Scan for the cell matching the given text and deliver its [X, Y] coordinate at center. 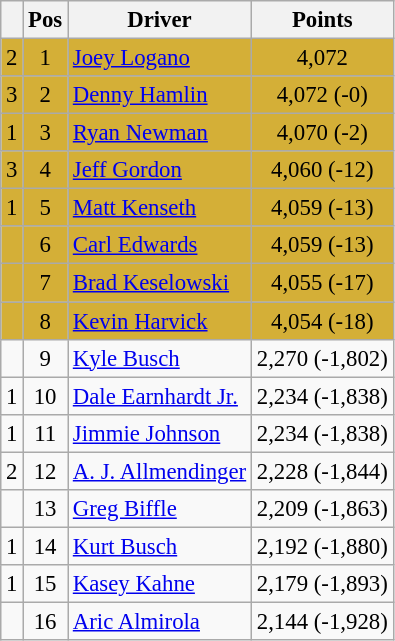
Ryan Newman [160, 133]
9 [46, 358]
10 [46, 396]
Matt Kenseth [160, 208]
Pos [46, 20]
Greg Biffle [160, 509]
16 [46, 621]
Kevin Harvick [160, 321]
Driver [160, 20]
7 [46, 283]
2,179 (-1,893) [322, 584]
4,070 (-2) [322, 133]
2,228 (-1,844) [322, 471]
A. J. Allmendinger [160, 471]
Jimmie Johnson [160, 433]
5 [46, 208]
8 [46, 321]
Points [322, 20]
4,055 (-17) [322, 283]
13 [46, 509]
4 [46, 170]
Denny Hamlin [160, 95]
2,209 (-1,863) [322, 509]
Kasey Kahne [160, 584]
11 [46, 433]
2,192 (-1,880) [322, 546]
Jeff Gordon [160, 170]
14 [46, 546]
2,144 (-1,928) [322, 621]
2,270 (-1,802) [322, 358]
Brad Keselowski [160, 283]
4,054 (-18) [322, 321]
15 [46, 584]
6 [46, 245]
Carl Edwards [160, 245]
4,072 [322, 58]
4,072 (-0) [322, 95]
Aric Almirola [160, 621]
Joey Logano [160, 58]
Kurt Busch [160, 546]
Kyle Busch [160, 358]
12 [46, 471]
Dale Earnhardt Jr. [160, 396]
4,060 (-12) [322, 170]
